Detect which cell encompasses the target text, then output its (X, Y) center coordinate. 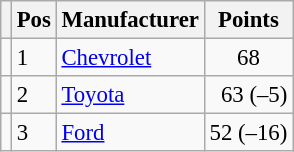
Toyota (130, 95)
63 (–5) (248, 95)
52 (–16) (248, 133)
Chevrolet (130, 58)
68 (248, 58)
1 (34, 58)
3 (34, 133)
Pos (34, 20)
Points (248, 20)
Manufacturer (130, 20)
Ford (130, 133)
2 (34, 95)
